Output the [X, Y] coordinate of the center of the cell containing the given text.  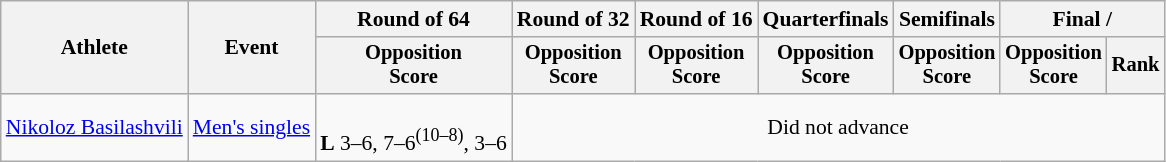
Quarterfinals [826, 19]
L 3–6, 7–6(10–8), 3–6 [414, 128]
Semifinals [948, 19]
Athlete [94, 48]
Men's singles [252, 128]
Event [252, 48]
Final / [1082, 19]
Did not advance [838, 128]
Round of 32 [574, 19]
Round of 16 [696, 19]
Round of 64 [414, 19]
Nikoloz Basilashvili [94, 128]
Rank [1136, 66]
